Output the [X, Y] coordinate of the center of the cell containing the given text.  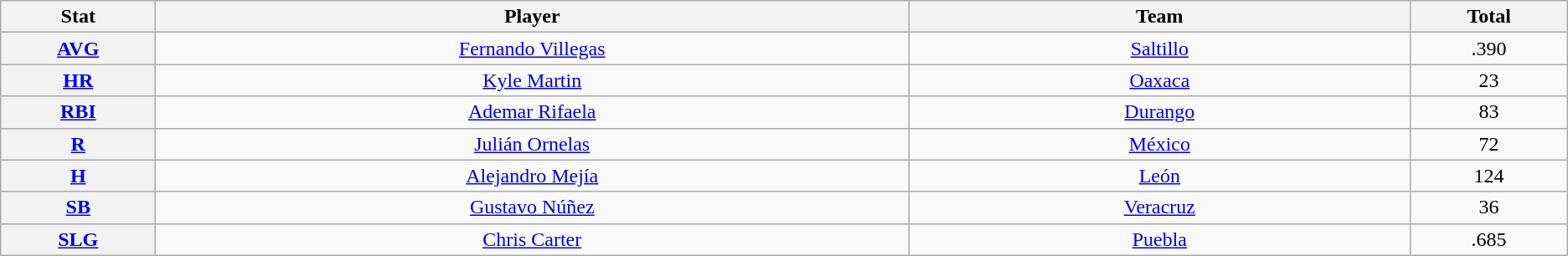
36 [1489, 207]
.390 [1489, 49]
Saltillo [1159, 49]
Ademar Rifaela [533, 112]
SLG [79, 239]
Julián Ornelas [533, 144]
Gustavo Núñez [533, 207]
Player [533, 17]
R [79, 144]
Fernando Villegas [533, 49]
124 [1489, 176]
Durango [1159, 112]
Kyle Martin [533, 80]
H [79, 176]
Puebla [1159, 239]
HR [79, 80]
Stat [79, 17]
Veracruz [1159, 207]
Alejandro Mejía [533, 176]
Total [1489, 17]
72 [1489, 144]
León [1159, 176]
83 [1489, 112]
AVG [79, 49]
23 [1489, 80]
Oaxaca [1159, 80]
Chris Carter [533, 239]
SB [79, 207]
Team [1159, 17]
.685 [1489, 239]
México [1159, 144]
RBI [79, 112]
